Provide the (x, y) coordinate of the cell's center where the given text is located.  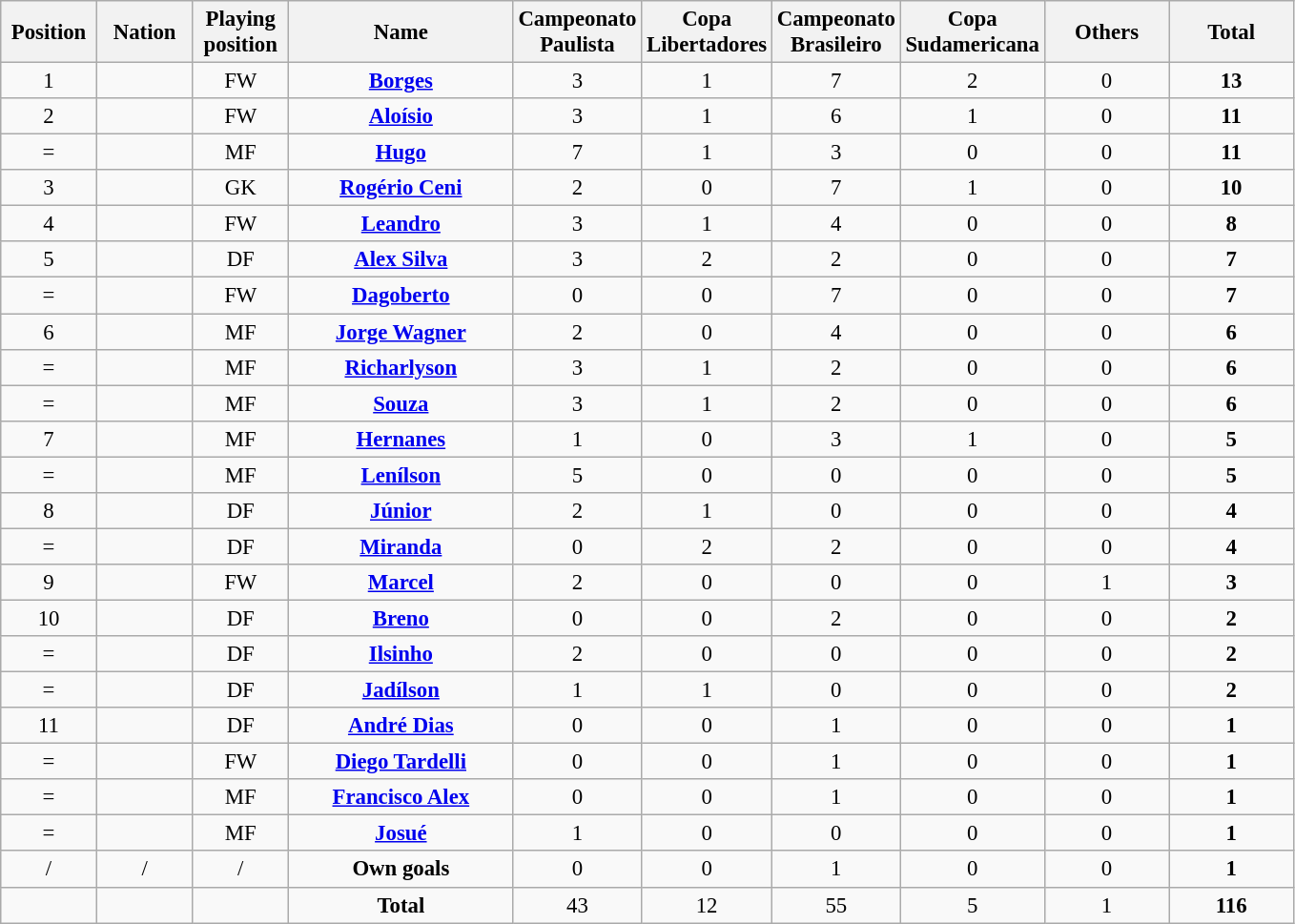
Souza (401, 403)
Position (50, 32)
GK (240, 188)
Campeonato Paulista (578, 32)
Copa Libertadores (708, 32)
55 (835, 905)
12 (708, 905)
Breno (401, 618)
Francisco Alex (401, 797)
Lenílson (401, 475)
13 (1232, 81)
Miranda (401, 546)
Copa Sudamericana (973, 32)
43 (578, 905)
116 (1232, 905)
Others (1106, 32)
Josué (401, 833)
Richarlyson (401, 367)
Hugo (401, 153)
Name (401, 32)
Jorge Wagner (401, 332)
Borges (401, 81)
Aloísio (401, 116)
9 (50, 583)
Campeonato Brasileiro (835, 32)
Alex Silva (401, 260)
Jadílson (401, 690)
André Dias (401, 726)
Own goals (401, 870)
Rogério Ceni (401, 188)
Dagoberto (401, 296)
Diego Tardelli (401, 762)
Marcel (401, 583)
Júnior (401, 511)
Playing position (240, 32)
Nation (145, 32)
Hernanes (401, 439)
Leandro (401, 224)
Ilsinho (401, 654)
